Scan for the cell matching the given text and deliver its [x, y] coordinate at center. 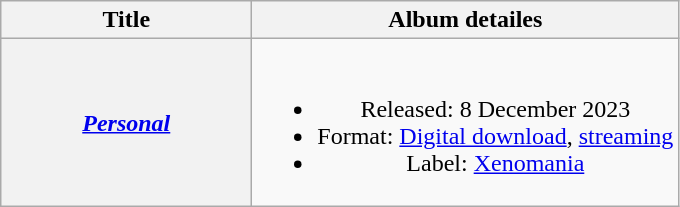
Title [126, 20]
Released: 8 December 2023Format: Digital download, streamingLabel: Xenomania [466, 122]
Personal [126, 122]
Album detailes [466, 20]
